Scan for the cell matching the given text and deliver its [x, y] coordinate at center. 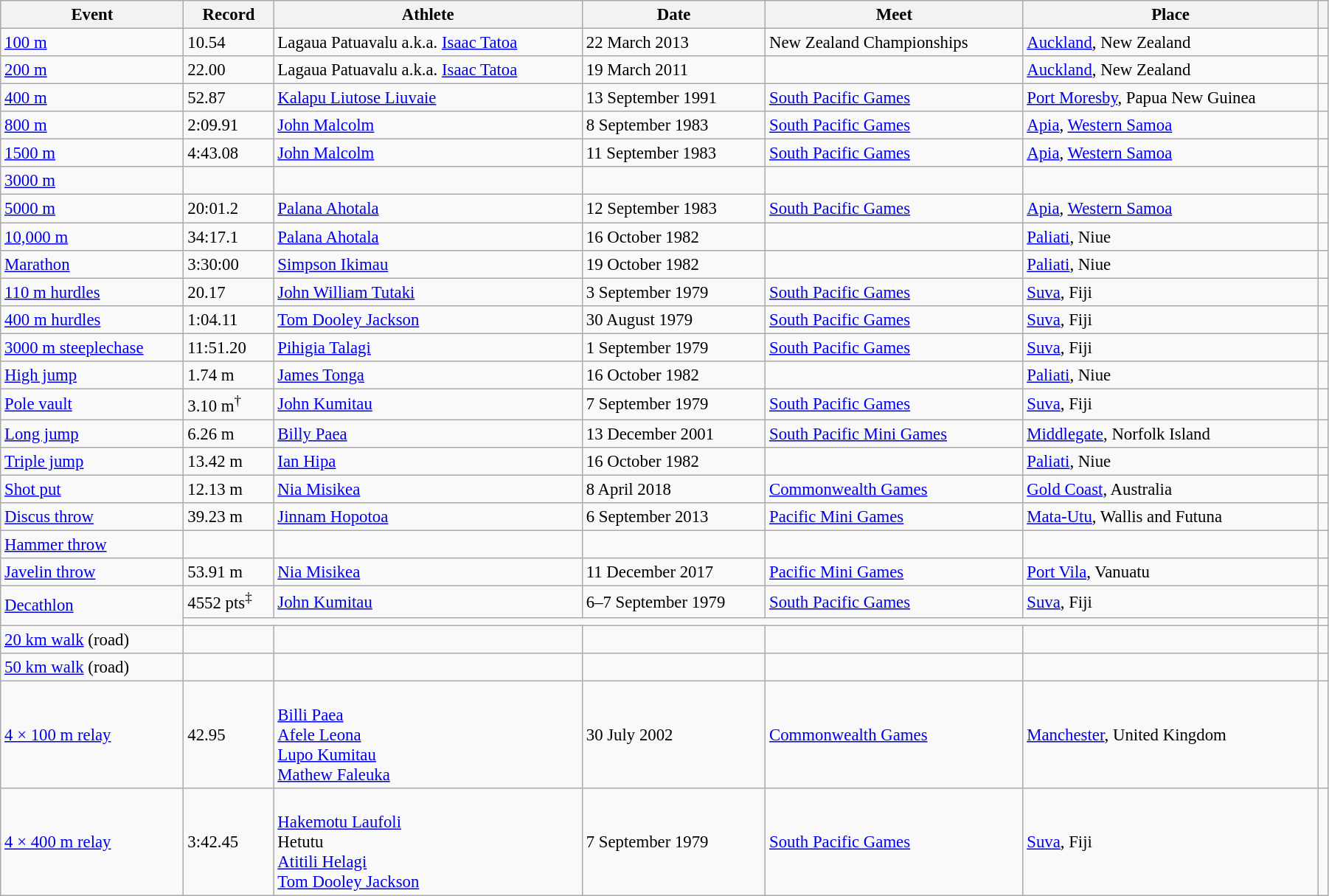
3:42.45 [229, 842]
3 September 1979 [673, 292]
12.13 m [229, 490]
6–7 September 1979 [673, 602]
11 December 2017 [673, 572]
Hakemotu LaufoliHetutuAtitili HelagiTom Dooley Jackson [428, 842]
5000 m [92, 209]
200 m [92, 70]
Pole vault [92, 404]
Port Vila, Vanuatu [1170, 572]
Simpson Ikimau [428, 264]
Tom Dooley Jackson [428, 319]
8 September 1983 [673, 125]
4 × 100 m relay [92, 734]
Meet [894, 15]
10.54 [229, 43]
13 September 1991 [673, 98]
400 m [92, 98]
New Zealand Championships [894, 43]
Gold Coast, Australia [1170, 490]
Mata-Utu, Wallis and Futuna [1170, 517]
2:09.91 [229, 125]
1500 m [92, 153]
8 April 2018 [673, 490]
13.42 m [229, 462]
400 m hurdles [92, 319]
Billy Paea [428, 434]
39.23 m [229, 517]
Date [673, 15]
11:51.20 [229, 347]
1 September 1979 [673, 347]
Shot put [92, 490]
South Pacific Mini Games [894, 434]
Billi PaeaAfele LeonaLupo KumitauMathew Faleuka [428, 734]
42.95 [229, 734]
50 km walk (road) [92, 667]
High jump [92, 375]
Athlete [428, 15]
Discus throw [92, 517]
30 July 2002 [673, 734]
Record [229, 15]
19 March 2011 [673, 70]
22.00 [229, 70]
22 March 2013 [673, 43]
1:04.11 [229, 319]
12 September 1983 [673, 209]
52.87 [229, 98]
Hammer throw [92, 545]
Kalapu Liutose Liuvaie [428, 98]
34:17.1 [229, 237]
3:30:00 [229, 264]
Port Moresby, Papua New Guinea [1170, 98]
Javelin throw [92, 572]
Marathon [92, 264]
6 September 2013 [673, 517]
6.26 m [229, 434]
Middlegate, Norfolk Island [1170, 434]
20 km walk (road) [92, 639]
53.91 m [229, 572]
Event [92, 15]
19 October 1982 [673, 264]
11 September 1983 [673, 153]
James Tonga [428, 375]
3000 m [92, 181]
110 m hurdles [92, 292]
Ian Hipa [428, 462]
Manchester, United Kingdom [1170, 734]
3.10 m† [229, 404]
10,000 m [92, 237]
800 m [92, 125]
Triple jump [92, 462]
Jinnam Hopotoa [428, 517]
13 December 2001 [673, 434]
Pihigia Talagi [428, 347]
John William Tutaki [428, 292]
Long jump [92, 434]
30 August 1979 [673, 319]
4552 pts‡ [229, 602]
1.74 m [229, 375]
Decathlon [92, 606]
3000 m steeplechase [92, 347]
100 m [92, 43]
20.17 [229, 292]
4 × 400 m relay [92, 842]
Place [1170, 15]
20:01.2 [229, 209]
4:43.08 [229, 153]
